Identify which cell holds the provided text, then report its (x, y) central coordinate. 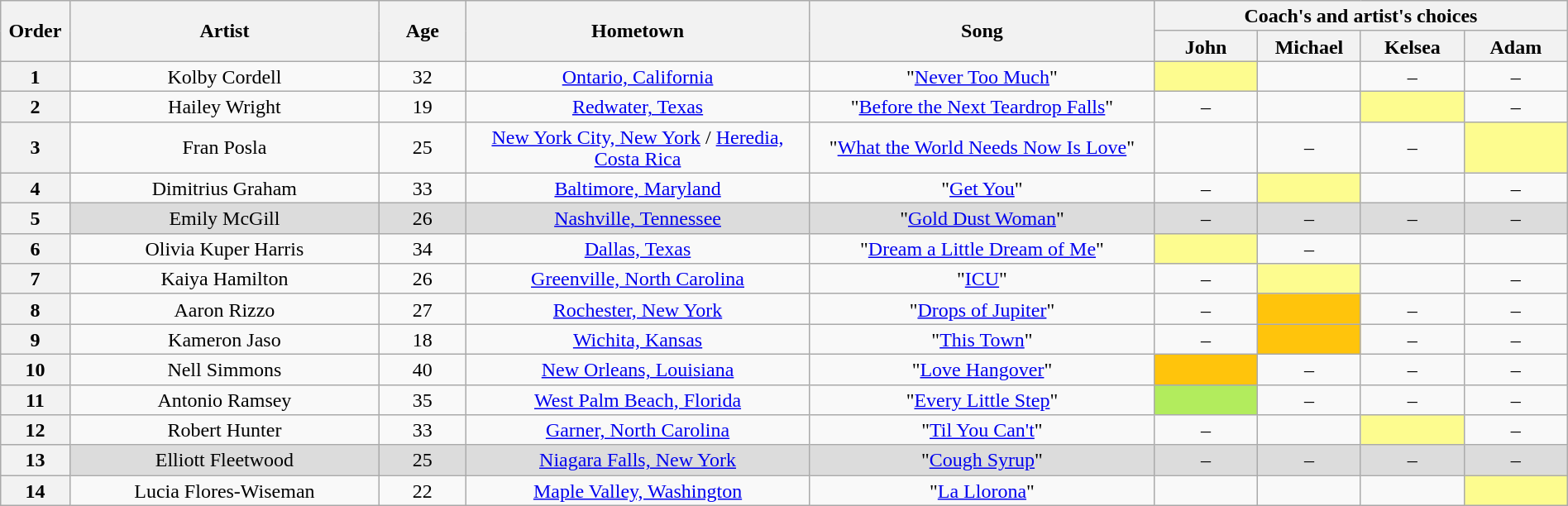
"La Llorona" (982, 491)
Maple Valley, Washington (638, 491)
Baltimore, Maryland (638, 189)
34 (423, 248)
"This Town" (982, 339)
5 (35, 218)
19 (423, 106)
6 (35, 248)
4 (35, 189)
1 (35, 76)
Kameron Jaso (225, 339)
Kelsea (1413, 46)
West Palm Beach, Florida (638, 400)
Nashville, Tennessee (638, 218)
9 (35, 339)
Nell Simmons (225, 369)
"Dream a Little Dream of Me" (982, 248)
Elliott Fleetwood (225, 460)
32 (423, 76)
12 (35, 430)
13 (35, 460)
Greenville, North Carolina (638, 279)
Antonio Ramsey (225, 400)
"Cough Syrup" (982, 460)
2 (35, 106)
Fran Posla (225, 147)
18 (423, 339)
Olivia Kuper Harris (225, 248)
Garner, North Carolina (638, 430)
"Every Little Step" (982, 400)
Kolby Cordell (225, 76)
Wichita, Kansas (638, 339)
22 (423, 491)
Niagara Falls, New York (638, 460)
27 (423, 309)
3 (35, 147)
Kaiya Hamilton (225, 279)
Ontario, California (638, 76)
40 (423, 369)
11 (35, 400)
7 (35, 279)
Dimitrius Graham (225, 189)
Song (982, 31)
14 (35, 491)
35 (423, 400)
10 (35, 369)
"Gold Dust Woman" (982, 218)
Artist (225, 31)
"Get You" (982, 189)
"Til You Can't" (982, 430)
Dallas, Texas (638, 248)
Robert Hunter (225, 430)
"Before the Next Teardrop Falls" (982, 106)
New York City, New York / Heredia, Costa Rica (638, 147)
"Drops of Jupiter" (982, 309)
"Never Too Much" (982, 76)
Age (423, 31)
Rochester, New York (638, 309)
"Love Hangover" (982, 369)
Emily McGill (225, 218)
Hometown (638, 31)
John (1206, 46)
Hailey Wright (225, 106)
"ICU" (982, 279)
New Orleans, Louisiana (638, 369)
Adam (1515, 46)
Aaron Rizzo (225, 309)
Lucia Flores-Wiseman (225, 491)
Order (35, 31)
Coach's and artist's choices (1361, 17)
Redwater, Texas (638, 106)
8 (35, 309)
Michael (1310, 46)
"What the World Needs Now Is Love" (982, 147)
